Detect which cell encompasses the target text, then output its (X, Y) center coordinate. 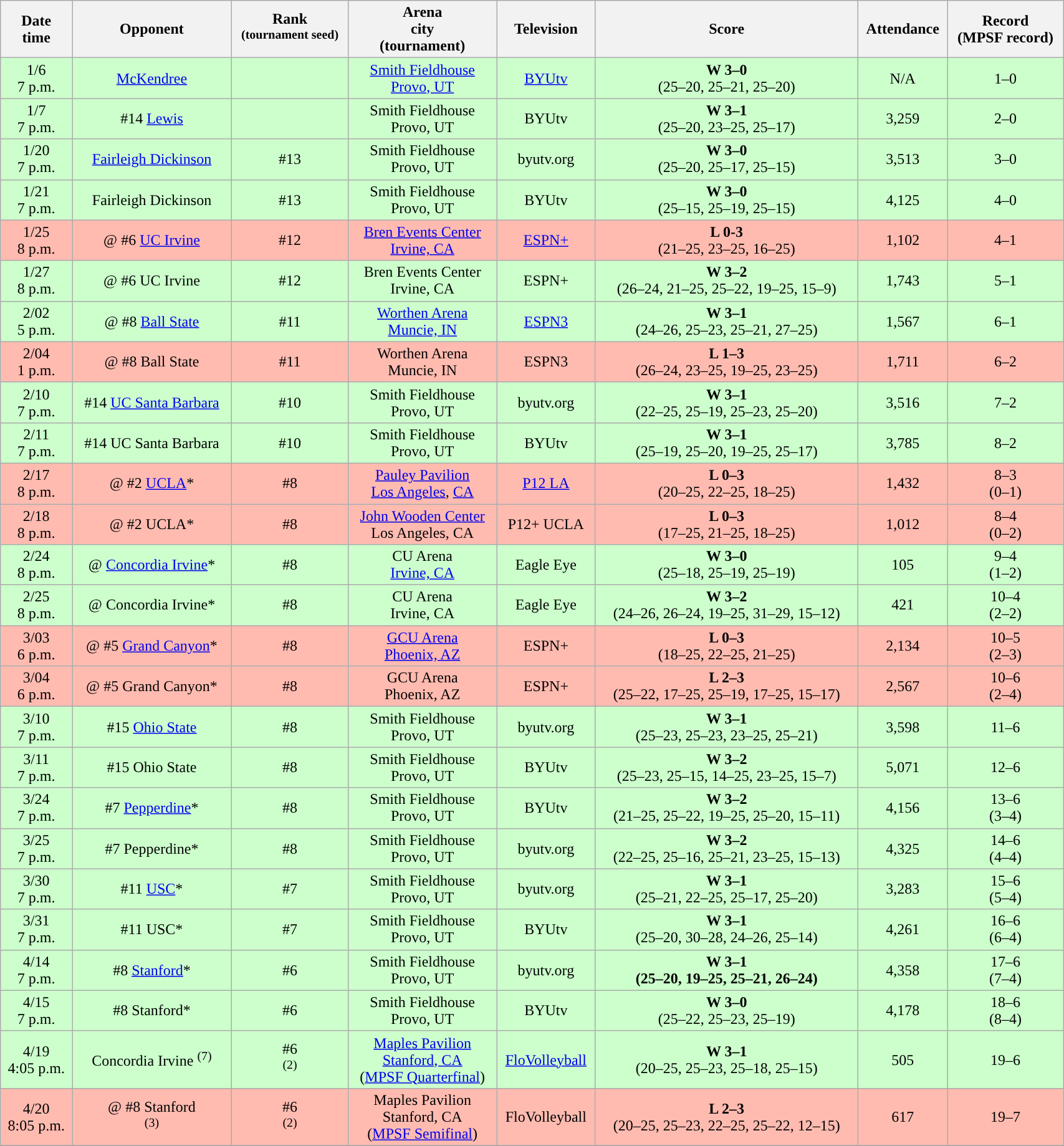
Maples PavilionStanford, CA(MPSF Semifinal) (423, 1117)
10–4(2–2) (1005, 606)
3/247 p.m. (36, 808)
L 2–3(25–22, 17–25, 25–19, 17–25, 15–17) (727, 687)
7–2 (1005, 403)
3/036 p.m. (36, 646)
17–6(7–4) (1005, 970)
3/307 p.m. (36, 889)
617 (903, 1117)
W 3–1(22–25, 25–19, 25–23, 25–20) (727, 403)
L 1–3(26–24, 23–25, 19–25, 23–25) (727, 361)
John Wooden CenterLos Angeles, CA (423, 523)
W 3–1(25–19, 25–20, 19–25, 25–17) (727, 442)
L 0–3(18–25, 22–25, 21–25) (727, 646)
W 3–1(25–20, 23–25, 25–17) (727, 118)
10–6(2–4) (1005, 687)
4,125 (903, 199)
4/194:05 p.m. (36, 1059)
3,259 (903, 118)
10–5(2–3) (1005, 646)
W 3–1(25–20, 19–25, 25–21, 26–24) (727, 970)
Rank(tournament seed) (290, 29)
8–3(0–1) (1005, 484)
1,711 (903, 361)
8–2 (1005, 442)
3/046 p.m. (36, 687)
3/317 p.m. (36, 930)
2,134 (903, 646)
W 3–0(25–15, 25–19, 25–15) (727, 199)
2/107 p.m. (36, 403)
1/207 p.m. (36, 160)
15–6(5–4) (1005, 889)
W 3–0(25–20, 25–17, 25–15) (727, 160)
4,261 (903, 930)
L 0–3(17–25, 21–25, 18–25) (727, 523)
8–4(0–2) (1005, 523)
W 3–1(20–25, 25–23, 25–18, 25–15) (727, 1059)
16–6(6–4) (1005, 930)
W 3–1(25–20, 30–28, 24–26, 25–14) (727, 930)
Score (727, 29)
4/147 p.m. (36, 970)
P12 LA (546, 484)
2/025 p.m. (36, 322)
3/117 p.m. (36, 768)
5,071 (903, 768)
1,432 (903, 484)
W 3–2(22–25, 25–16, 25–21, 23–25, 15–13) (727, 849)
6–1 (1005, 322)
2/248 p.m. (36, 565)
Concordia Irvine (7) (152, 1059)
W 3–2(24–26, 26–24, 19–25, 31–29, 15–12) (727, 606)
3,785 (903, 442)
Maples PavilionStanford, CA(MPSF Quarterfinal) (423, 1059)
Television (546, 29)
N/A (903, 79)
3/107 p.m. (36, 727)
2/188 p.m. (36, 523)
L 0–3(20–25, 22–25, 18–25) (727, 484)
3,513 (903, 160)
1/278 p.m. (36, 280)
W 3–0(25–18, 25–19, 25–19) (727, 565)
W 3–1(25–21, 22–25, 25–17, 25–20) (727, 889)
W 3–0(25–20, 25–21, 25–20) (727, 79)
Opponent (152, 29)
2/117 p.m. (36, 442)
4,325 (903, 849)
19–7 (1005, 1117)
421 (903, 606)
4/157 p.m. (36, 1011)
1/217 p.m. (36, 199)
1,012 (903, 523)
9–4(1–2) (1005, 565)
4,156 (903, 808)
5–1 (1005, 280)
1,102 (903, 241)
18–6(8–4) (1005, 1011)
2,567 (903, 687)
4–0 (1005, 199)
Datetime (36, 29)
2–0 (1005, 118)
L 2–3(20–25, 25–23, 22–25, 25–22, 12–15) (727, 1117)
3–0 (1005, 160)
Attendance (903, 29)
2/041 p.m. (36, 361)
19–6 (1005, 1059)
3,283 (903, 889)
W 3–0(25–22, 25–23, 25–19) (727, 1011)
P12+ UCLA (546, 523)
4/208:05 p.m. (36, 1117)
1,567 (903, 322)
W 3–1(25–23, 25–23, 23–25, 25–21) (727, 727)
1,743 (903, 280)
13–6(3–4) (1005, 808)
6–2 (1005, 361)
4–1 (1005, 241)
3/257 p.m. (36, 849)
#14 Lewis (152, 118)
1/67 p.m. (36, 79)
1/258 p.m. (36, 241)
McKendree (152, 79)
L 0-3(21–25, 23–25, 16–25) (727, 241)
105 (903, 565)
W 3–2(26–24, 21–25, 25–22, 19–25, 15–9) (727, 280)
Pauley PavilionLos Angeles, CA (423, 484)
4,178 (903, 1011)
W 3–2(21–25, 25–22, 19–25, 25–20, 15–11) (727, 808)
11–6 (1005, 727)
3,598 (903, 727)
2/178 p.m. (36, 484)
12–6 (1005, 768)
505 (903, 1059)
Arenacity(tournament) (423, 29)
@ #8 Stanford(3) (152, 1117)
4,358 (903, 970)
3,516 (903, 403)
1–0 (1005, 79)
W 3–1 (24–26, 25–23, 25–21, 27–25) (727, 322)
14–6(4–4) (1005, 849)
2/258 p.m. (36, 606)
W 3–2(25–23, 25–15, 14–25, 23–25, 15–7) (727, 768)
1/77 p.m. (36, 118)
Record(MPSF record) (1005, 29)
